Return [x, y] of the center of cell containing provided text 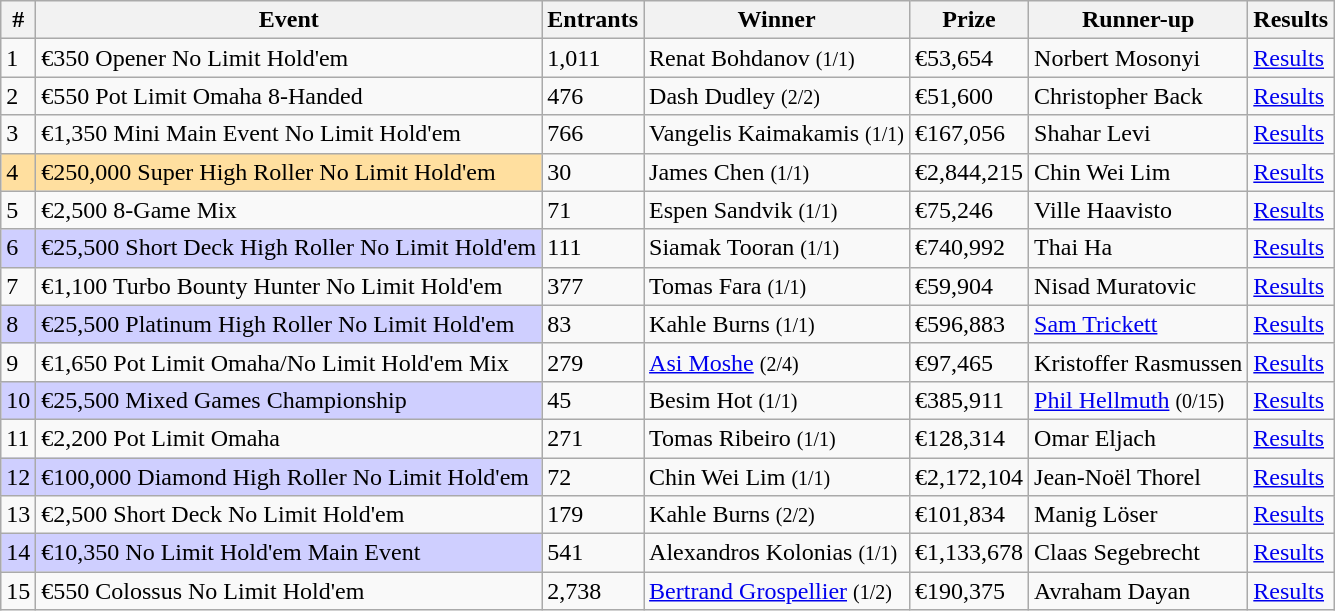
541 [593, 553]
Kahle Burns (1/1) [777, 324]
Espen Sandvik (1/1) [777, 210]
€25,500 Mixed Games Championship [289, 400]
Claas Segebrecht [1138, 553]
8 [18, 324]
179 [593, 515]
Siamak Tooran (1/1) [777, 248]
Alexandros Kolonias (1/1) [777, 553]
Chin Wei Lim [1138, 172]
€385,911 [968, 400]
€128,314 [968, 438]
2,738 [593, 591]
Nisad Muratovic [1138, 286]
€1,650 Pot Limit Omaha/No Limit Hold'em Mix [289, 362]
Omar Eljach [1138, 438]
€10,350 No Limit Hold'em Main Event [289, 553]
Manig Löser [1138, 515]
€1,133,678 [968, 553]
12 [18, 477]
€2,500 Short Deck No Limit Hold'em [289, 515]
Thai Ha [1138, 248]
€350 Opener No Limit Hold'em [289, 58]
€101,834 [968, 515]
766 [593, 134]
83 [593, 324]
Entrants [593, 20]
Christopher Back [1138, 96]
€2,500 8-Game Mix [289, 210]
€250,000 Super High Roller No Limit Hold'em [289, 172]
€167,056 [968, 134]
9 [18, 362]
Phil Hellmuth (0/15) [1138, 400]
€25,500 Short Deck High Roller No Limit Hold'em [289, 248]
Tomas Ribeiro (1/1) [777, 438]
72 [593, 477]
€2,844,215 [968, 172]
€190,375 [968, 591]
Norbert Mosonyi [1138, 58]
111 [593, 248]
4 [18, 172]
€1,100 Turbo Bounty Hunter No Limit Hold'em [289, 286]
Dash Dudley (2/2) [777, 96]
Kristoffer Rasmussen [1138, 362]
€1,350 Mini Main Event No Limit Hold'em [289, 134]
476 [593, 96]
Besim Hot (1/1) [777, 400]
€75,246 [968, 210]
Runner-up [1138, 20]
€2,200 Pot Limit Omaha [289, 438]
1 [18, 58]
# [18, 20]
271 [593, 438]
€97,465 [968, 362]
Prize [968, 20]
Asi Moshe (2/4) [777, 362]
377 [593, 286]
11 [18, 438]
Bertrand Grospellier (1/2) [777, 591]
Shahar Levi [1138, 134]
30 [593, 172]
€25,500 Platinum High Roller No Limit Hold'em [289, 324]
€550 Pot Limit Omaha 8-Handed [289, 96]
14 [18, 553]
7 [18, 286]
Jean-Noël Thorel [1138, 477]
€51,600 [968, 96]
Avraham Dayan [1138, 591]
€59,904 [968, 286]
3 [18, 134]
€53,654 [968, 58]
279 [593, 362]
James Chen (1/1) [777, 172]
10 [18, 400]
€550 Colossus No Limit Hold'em [289, 591]
6 [18, 248]
Kahle Burns (2/2) [777, 515]
€100,000 Diamond High Roller No Limit Hold'em [289, 477]
45 [593, 400]
€2,172,104 [968, 477]
Vangelis Kaimakamis (1/1) [777, 134]
Sam Trickett [1138, 324]
15 [18, 591]
Event [289, 20]
Ville Haavisto [1138, 210]
€596,883 [968, 324]
2 [18, 96]
5 [18, 210]
13 [18, 515]
Renat Bohdanov (1/1) [777, 58]
Tomas Fara (1/1) [777, 286]
€740,992 [968, 248]
Winner [777, 20]
1,011 [593, 58]
Chin Wei Lim (1/1) [777, 477]
71 [593, 210]
